Locate the cell with the specified text and output its [X, Y] center coordinate. 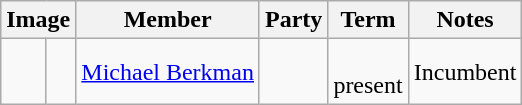
Term [368, 20]
Member [168, 20]
Incumbent [465, 72]
Michael Berkman [168, 72]
Notes [465, 20]
present [368, 72]
Image [38, 20]
Party [293, 20]
